Find where the given text appears and provide that cell's center as [x, y] coordinate. 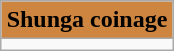
Shunga coinage [87, 20]
